Return (X, Y) of the center of cell containing provided text 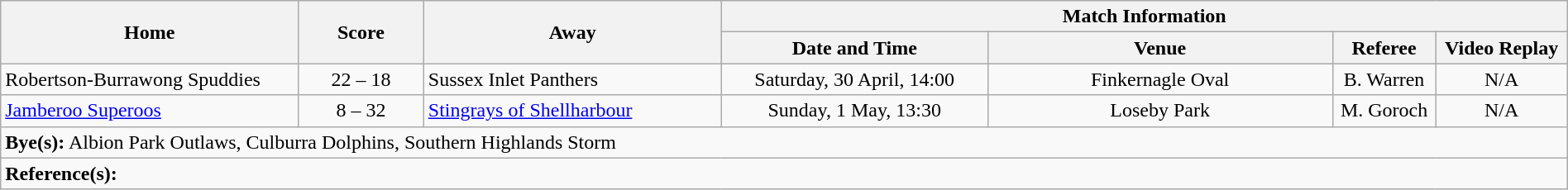
22 – 18 (361, 79)
Saturday, 30 April, 14:00 (854, 79)
Home (150, 32)
Date and Time (854, 48)
Video Replay (1502, 48)
Match Information (1145, 17)
8 – 32 (361, 111)
Stingrays of Shellharbour (572, 111)
Score (361, 32)
Reference(s): (784, 173)
Referee (1384, 48)
Away (572, 32)
Finkernagle Oval (1159, 79)
Venue (1159, 48)
Bye(s): Albion Park Outlaws, Culburra Dolphins, Southern Highlands Storm (784, 142)
Sussex Inlet Panthers (572, 79)
Loseby Park (1159, 111)
M. Goroch (1384, 111)
Sunday, 1 May, 13:30 (854, 111)
Jamberoo Superoos (150, 111)
B. Warren (1384, 79)
Robertson-Burrawong Spuddies (150, 79)
